Search for the cell housing the specified text and yield its [x, y] center coordinate. 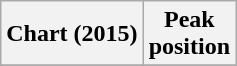
Chart (2015) [72, 34]
Peakposition [189, 34]
